Return the [X, Y] coordinate for the center point of the cell that contains the specified text.  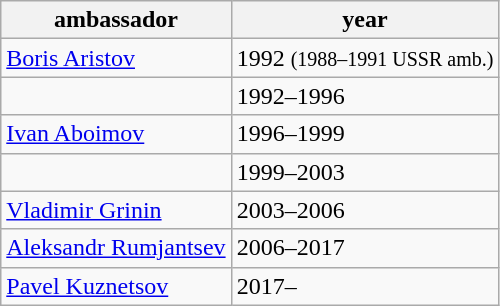
1999–2003 [365, 172]
Pavel Kuznetsov [116, 286]
2003–2006 [365, 210]
year [365, 20]
Vladimir Grinin [116, 210]
2006–2017 [365, 248]
1992 (1988–1991 USSR amb.) [365, 58]
2017– [365, 286]
ambassador [116, 20]
Ivan Aboimov [116, 134]
1992–1996 [365, 96]
1996–1999 [365, 134]
Aleksandr Rumjantsev [116, 248]
Boris Aristov [116, 58]
